Locate the cell with the specified text and output its (x, y) center coordinate. 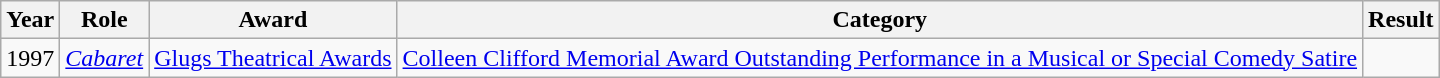
Award (273, 20)
Glugs Theatrical Awards (273, 58)
1997 (30, 58)
Result (1401, 20)
Year (30, 20)
Category (880, 20)
Colleen Clifford Memorial Award Outstanding Performance in a Musical or Special Comedy Satire (880, 58)
Role (104, 20)
Cabaret (104, 58)
